Capture the cell that displays the provided text and extract its [X, Y] central coordinate. 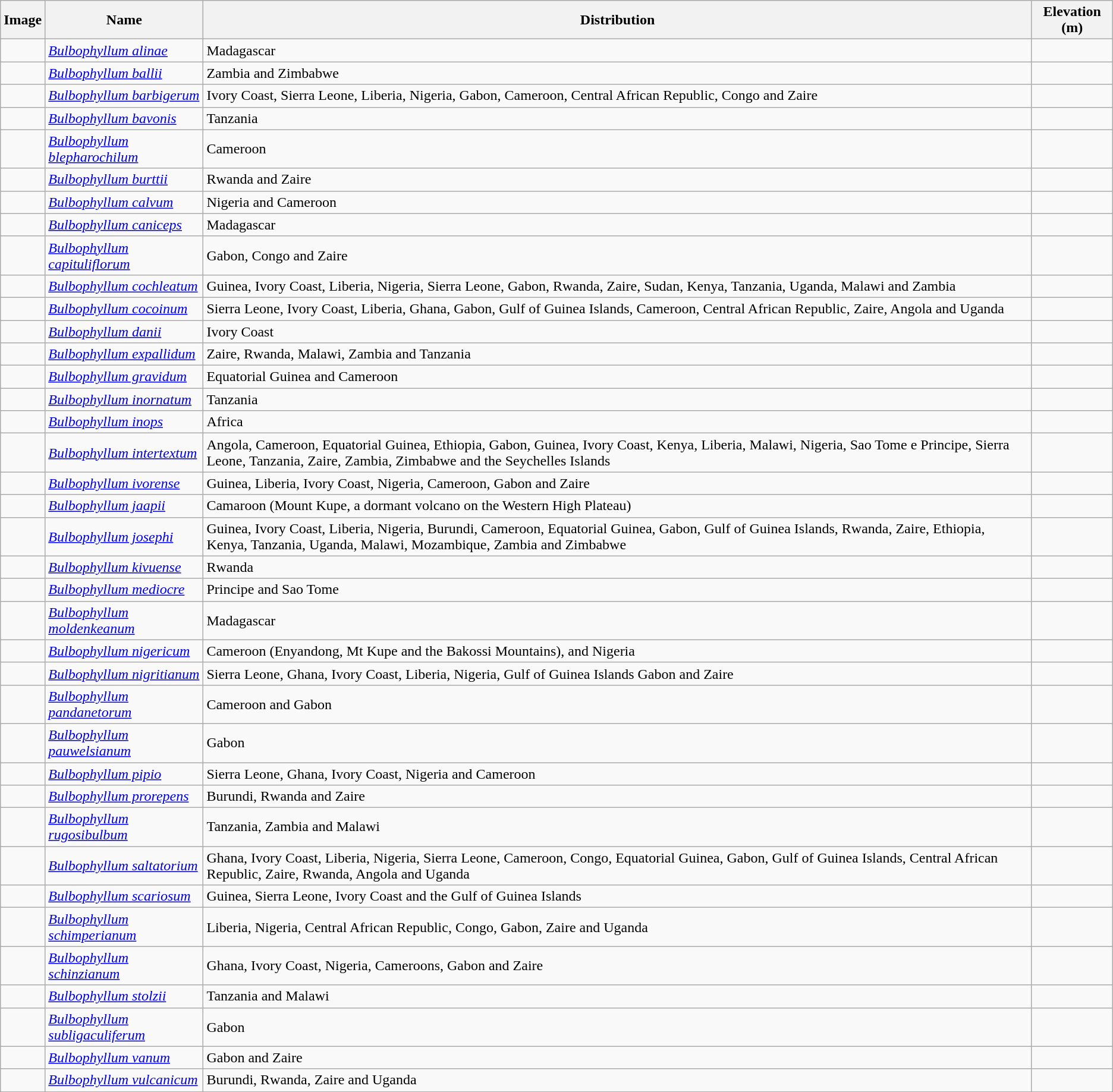
Sierra Leone, Ghana, Ivory Coast, Nigeria and Cameroon [617, 773]
Bulbophyllum inops [124, 422]
Cameroon (Enyandong, Mt Kupe and the Bakossi Mountains), and Nigeria [617, 651]
Liberia, Nigeria, Central African Republic, Congo, Gabon, Zaire and Uganda [617, 927]
Africa [617, 422]
Bulbophyllum josephi [124, 536]
Bulbophyllum bavonis [124, 118]
Burundi, Rwanda, Zaire and Uganda [617, 1080]
Bulbophyllum kivuense [124, 567]
Guinea, Sierra Leone, Ivory Coast and the Gulf of Guinea Islands [617, 896]
Bulbophyllum schinzianum [124, 965]
Cameroon and Gabon [617, 704]
Equatorial Guinea and Cameroon [617, 377]
Bulbophyllum schimperianum [124, 927]
Bulbophyllum ivorense [124, 483]
Bulbophyllum nigritianum [124, 674]
Bulbophyllum jaapii [124, 506]
Camaroon (Mount Kupe, a dormant volcano on the Western High Plateau) [617, 506]
Tanzania and Malawi [617, 996]
Guinea, Liberia, Ivory Coast, Nigeria, Cameroon, Gabon and Zaire [617, 483]
Nigeria and Cameroon [617, 202]
Gabon, Congo and Zaire [617, 256]
Bulbophyllum nigericum [124, 651]
Bulbophyllum vulcanicum [124, 1080]
Zaire, Rwanda, Malawi, Zambia and Tanzania [617, 354]
Bulbophyllum saltatorium [124, 866]
Zambia and Zimbabwe [617, 73]
Bulbophyllum pauwelsianum [124, 743]
Principe and Sao Tome [617, 590]
Bulbophyllum inornatum [124, 399]
Bulbophyllum calvum [124, 202]
Name [124, 20]
Bulbophyllum expallidum [124, 354]
Cameroon [617, 149]
Bulbophyllum subligaculiferum [124, 1027]
Bulbophyllum gravidum [124, 377]
Bulbophyllum pipio [124, 773]
Sierra Leone, Ivory Coast, Liberia, Ghana, Gabon, Gulf of Guinea Islands, Cameroon, Central African Republic, Zaire, Angola and Uganda [617, 309]
Bulbophyllum rugosibulbum [124, 827]
Bulbophyllum scariosum [124, 896]
Bulbophyllum capituliflorum [124, 256]
Guinea, Ivory Coast, Liberia, Nigeria, Sierra Leone, Gabon, Rwanda, Zaire, Sudan, Kenya, Tanzania, Uganda, Malawi and Zambia [617, 286]
Burundi, Rwanda and Zaire [617, 797]
Bulbophyllum prorepens [124, 797]
Rwanda [617, 567]
Tanzania, Zambia and Malawi [617, 827]
Image [23, 20]
Gabon and Zaire [617, 1058]
Rwanda and Zaire [617, 180]
Bulbophyllum cocoinum [124, 309]
Ivory Coast [617, 331]
Bulbophyllum burttii [124, 180]
Bulbophyllum blepharochilum [124, 149]
Ivory Coast, Sierra Leone, Liberia, Nigeria, Gabon, Cameroon, Central African Republic, Congo and Zaire [617, 96]
Bulbophyllum cochleatum [124, 286]
Bulbophyllum stolzii [124, 996]
Bulbophyllum caniceps [124, 225]
Bulbophyllum intertextum [124, 453]
Elevation (m) [1072, 20]
Bulbophyllum barbigerum [124, 96]
Bulbophyllum danii [124, 331]
Distribution [617, 20]
Ghana, Ivory Coast, Nigeria, Cameroons, Gabon and Zaire [617, 965]
Bulbophyllum ballii [124, 73]
Bulbophyllum vanum [124, 1058]
Bulbophyllum mediocre [124, 590]
Sierra Leone, Ghana, Ivory Coast, Liberia, Nigeria, Gulf of Guinea Islands Gabon and Zaire [617, 674]
Bulbophyllum pandanetorum [124, 704]
Bulbophyllum alinae [124, 51]
Bulbophyllum moldenkeanum [124, 621]
